For the text-containing cell, return its midpoint in [x, y] coordinate format. 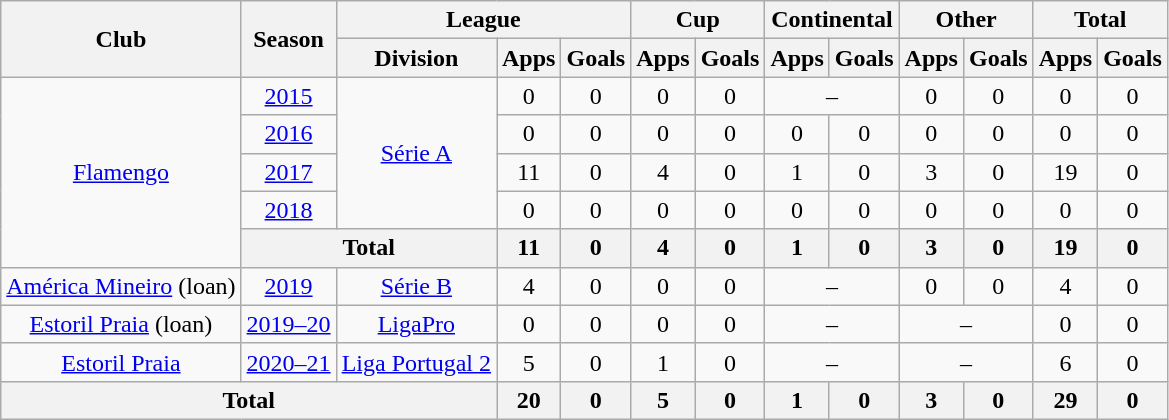
League [484, 20]
Liga Portugal 2 [416, 362]
Flamengo [121, 172]
6 [1065, 362]
2020–21 [288, 362]
Other [966, 20]
2019 [288, 286]
29 [1065, 400]
Estoril Praia [121, 362]
Série A [416, 153]
Season [288, 39]
Division [416, 58]
2015 [288, 96]
2017 [288, 172]
2016 [288, 134]
2018 [288, 210]
Série B [416, 286]
2019–20 [288, 324]
LigaPro [416, 324]
20 [528, 400]
Continental [832, 20]
América Mineiro (loan) [121, 286]
Club [121, 39]
Cup [698, 20]
Estoril Praia (loan) [121, 324]
